Locate the cell with the specified text and output its [X, Y] center coordinate. 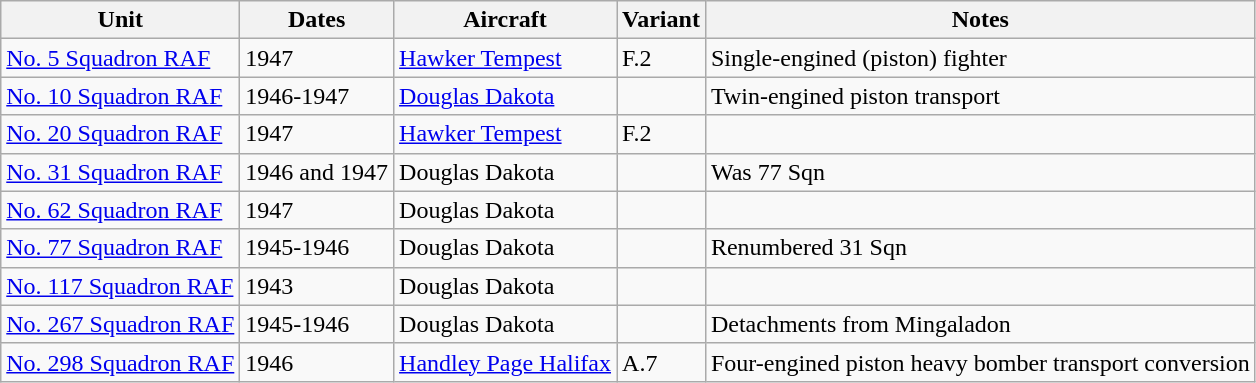
Variant [662, 20]
1946 [317, 362]
No. 5 Squadron RAF [120, 58]
Unit [120, 20]
No. 77 Squadron RAF [120, 248]
Aircraft [506, 20]
Single-engined (piston) fighter [980, 58]
No. 31 Squadron RAF [120, 172]
No. 298 Squadron RAF [120, 362]
Twin-engined piston transport [980, 96]
1946 and 1947 [317, 172]
No. 10 Squadron RAF [120, 96]
No. 267 Squadron RAF [120, 324]
Handley Page Halifax [506, 362]
Dates [317, 20]
Notes [980, 20]
No. 117 Squadron RAF [120, 286]
Was 77 Sqn [980, 172]
1946-1947 [317, 96]
1943 [317, 286]
A.7 [662, 362]
No. 20 Squadron RAF [120, 134]
Four-engined piston heavy bomber transport conversion [980, 362]
No. 62 Squadron RAF [120, 210]
Detachments from Mingaladon [980, 324]
Renumbered 31 Sqn [980, 248]
